For the text-containing cell, return its midpoint in (X, Y) coordinate format. 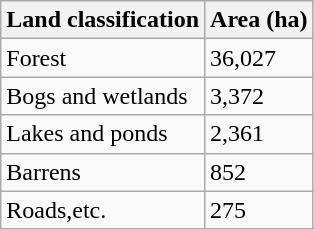
275 (260, 210)
852 (260, 172)
Bogs and wetlands (103, 96)
Area (ha) (260, 20)
Roads,etc. (103, 210)
36,027 (260, 58)
2,361 (260, 134)
Barrens (103, 172)
Forest (103, 58)
Land classification (103, 20)
3,372 (260, 96)
Lakes and ponds (103, 134)
